Extract the [X, Y] coordinate from the center of the cell holding the provided text.  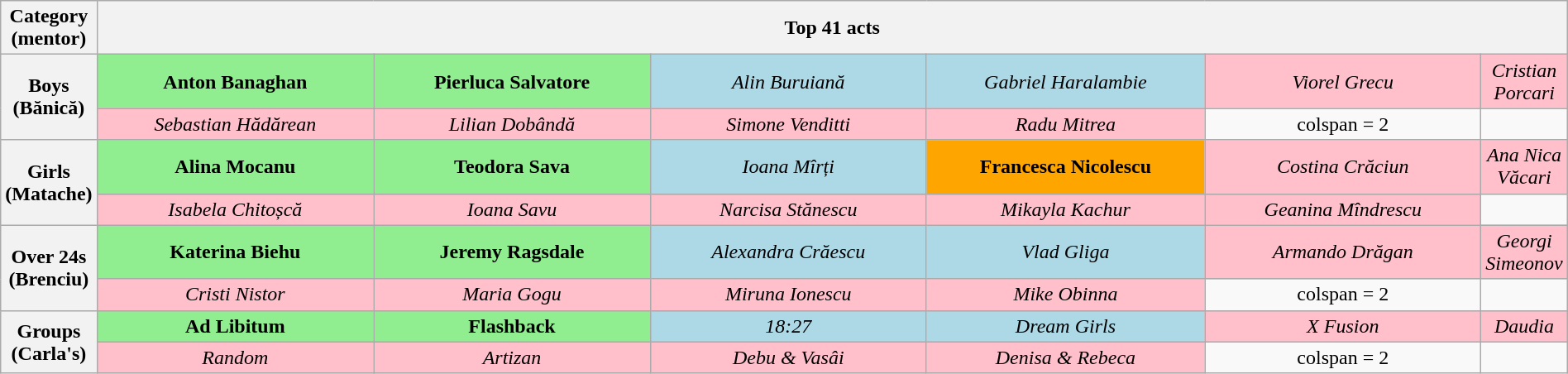
Costina Crăciun [1343, 167]
Alin Buruiană [788, 81]
Denisa & Rebeca [1065, 357]
Cristi Nistor [235, 295]
Over 24s (Brenciu) [49, 268]
Ana Nica Văcari [1524, 167]
Alina Mocanu [235, 167]
Cristian Porcari [1524, 81]
Sebastian Hădărean [235, 124]
Alexandra Crăescu [788, 252]
Miruna Ionescu [788, 295]
Katerina Biehu [235, 252]
Gabriel Haralambie [1065, 81]
Debu & Vasâi [788, 357]
Random [235, 357]
Jeremy Ragsdale [513, 252]
Category (mentor) [49, 28]
X Fusion [1343, 326]
Narcisa Stănescu [788, 209]
Dream Girls [1065, 326]
Teodora Sava [513, 167]
Francesca Nicolescu [1065, 167]
Ad Libitum [235, 326]
Anton Banaghan [235, 81]
18:27 [788, 326]
Top 41 acts [832, 28]
Georgi Simeonov [1524, 252]
Maria Gogu [513, 295]
Flashback [513, 326]
Mikayla Kachur [1065, 209]
Simone Venditti [788, 124]
Artizan [513, 357]
Armando Drăgan [1343, 252]
Pierluca Salvatore [513, 81]
Viorel Grecu [1343, 81]
Geanina Mîndrescu [1343, 209]
Daudia [1524, 326]
Lilian Dobândă [513, 124]
Ioana Savu [513, 209]
Ioana Mîrți [788, 167]
Isabela Chitoșcă [235, 209]
Mike Obinna [1065, 295]
Boys (Bănică) [49, 98]
Vlad Gliga [1065, 252]
Girls (Matache) [49, 182]
Radu Mitrea [1065, 124]
Groups (Carla's) [49, 342]
